Provide the (X, Y) coordinate of the cell's center where the given text is located.  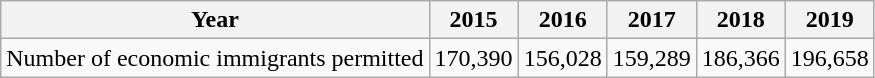
170,390 (474, 58)
2016 (562, 20)
196,658 (830, 58)
159,289 (652, 58)
156,028 (562, 58)
2019 (830, 20)
Number of economic immigrants permitted (215, 58)
2015 (474, 20)
2018 (740, 20)
Year (215, 20)
186,366 (740, 58)
2017 (652, 20)
